Determine the (x, y) coordinate at the center of the cell enclosing the given text.  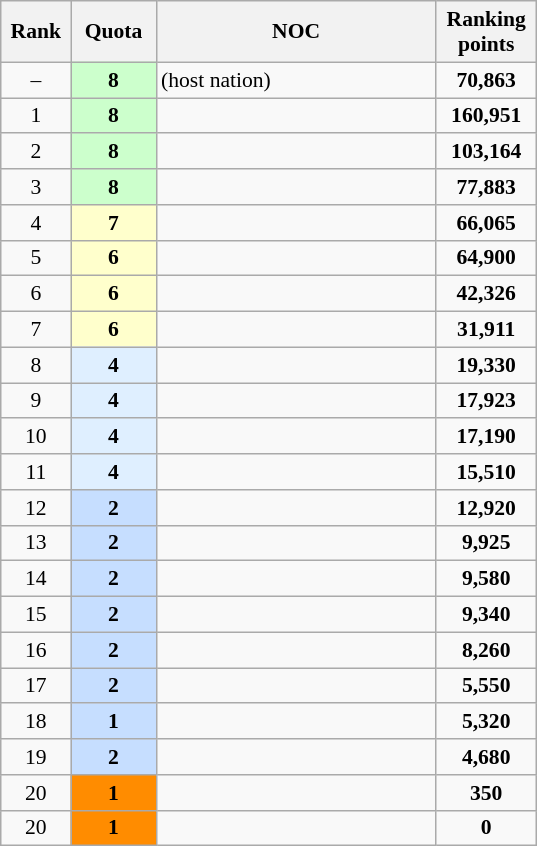
10 (36, 437)
8,260 (486, 650)
11 (36, 472)
3 (36, 187)
17 (36, 686)
15 (36, 615)
14 (36, 579)
4,680 (486, 757)
12,920 (486, 508)
12 (36, 508)
77,883 (486, 187)
15,510 (486, 472)
5 (36, 258)
Ranking points (486, 32)
31,911 (486, 330)
103,164 (486, 152)
5,550 (486, 686)
17,190 (486, 437)
0 (486, 828)
5,320 (486, 722)
18 (36, 722)
42,326 (486, 294)
NOC (296, 32)
Quota (114, 32)
17,923 (486, 401)
– (36, 80)
9 (36, 401)
160,951 (486, 116)
70,863 (486, 80)
16 (36, 650)
9,340 (486, 615)
9,580 (486, 579)
9,925 (486, 543)
13 (36, 543)
350 (486, 793)
(host nation) (296, 80)
Rank (36, 32)
64,900 (486, 258)
19,330 (486, 365)
66,065 (486, 223)
19 (36, 757)
